Detect which cell encompasses the target text, then output its (x, y) center coordinate. 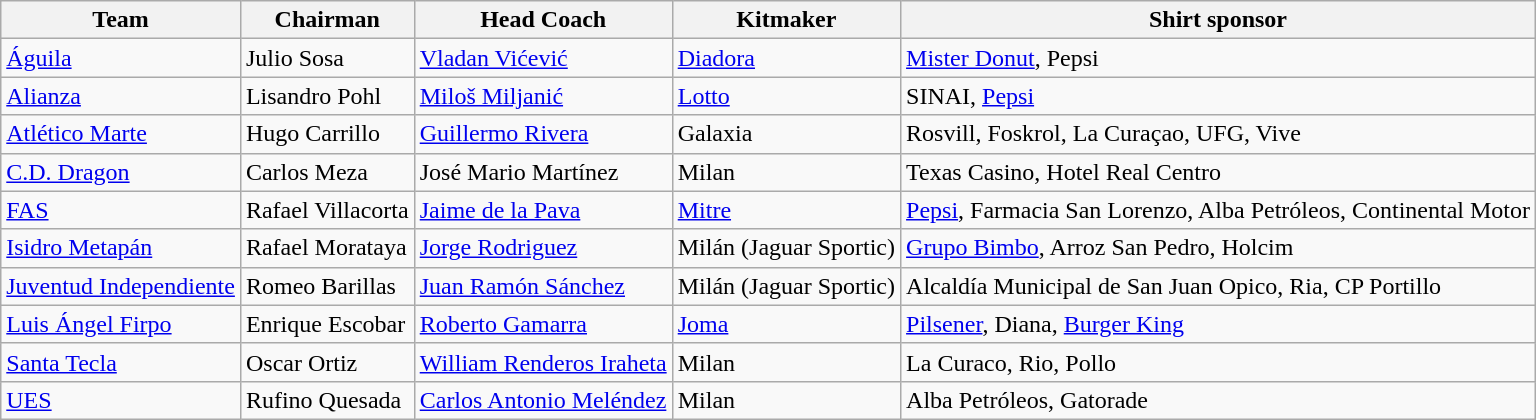
C.D. Dragon (121, 172)
Mitre (786, 210)
Rosvill, Foskrol, La Curaçao, UFG, Vive (1218, 134)
SINAI, Pepsi (1218, 96)
Miloš Miljanić (543, 96)
Lotto (786, 96)
UES (121, 400)
Hugo Carrillo (327, 134)
William Renderos Iraheta (543, 362)
Oscar Ortiz (327, 362)
Alba Petróleos, Gatorade (1218, 400)
Galaxia (786, 134)
Vladan Vićević (543, 58)
Pepsi, Farmacia San Lorenzo, Alba Petróleos, Continental Motor (1218, 210)
Diadora (786, 58)
Mister Donut, Pepsi (1218, 58)
Jorge Rodriguez (543, 248)
FAS (121, 210)
Grupo Bimbo, Arroz San Pedro, Holcim (1218, 248)
Carlos Meza (327, 172)
Rafael Villacorta (327, 210)
Rufino Quesada (327, 400)
Joma (786, 324)
Romeo Barillas (327, 286)
Rafael Morataya (327, 248)
José Mario Martínez (543, 172)
Águila (121, 58)
Santa Tecla (121, 362)
Chairman (327, 20)
Juventud Independiente (121, 286)
Atlético Marte (121, 134)
Guillermo Rivera (543, 134)
Enrique Escobar (327, 324)
Isidro Metapán (121, 248)
Team (121, 20)
Jaime de la Pava (543, 210)
La Curaco, Rio, Pollo (1218, 362)
Juan Ramón Sánchez (543, 286)
Lisandro Pohl (327, 96)
Julio Sosa (327, 58)
Texas Casino, Hotel Real Centro (1218, 172)
Pilsener, Diana, Burger King (1218, 324)
Alianza (121, 96)
Carlos Antonio Meléndez (543, 400)
Head Coach (543, 20)
Kitmaker (786, 20)
Alcaldía Municipal de San Juan Opico, Ria, CP Portillo (1218, 286)
Luis Ángel Firpo (121, 324)
Shirt sponsor (1218, 20)
Roberto Gamarra (543, 324)
